Extract the [x, y] coordinate from the center of the cell holding the provided text.  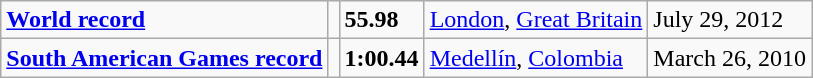
1:00.44 [382, 58]
Medellín, Colombia [536, 58]
South American Games record [164, 58]
London, Great Britain [536, 20]
World record [164, 20]
March 26, 2010 [730, 58]
July 29, 2012 [730, 20]
55.98 [382, 20]
